Pinpoint the cell where the given text exists, returning its [X, Y] midpoint coordinate. 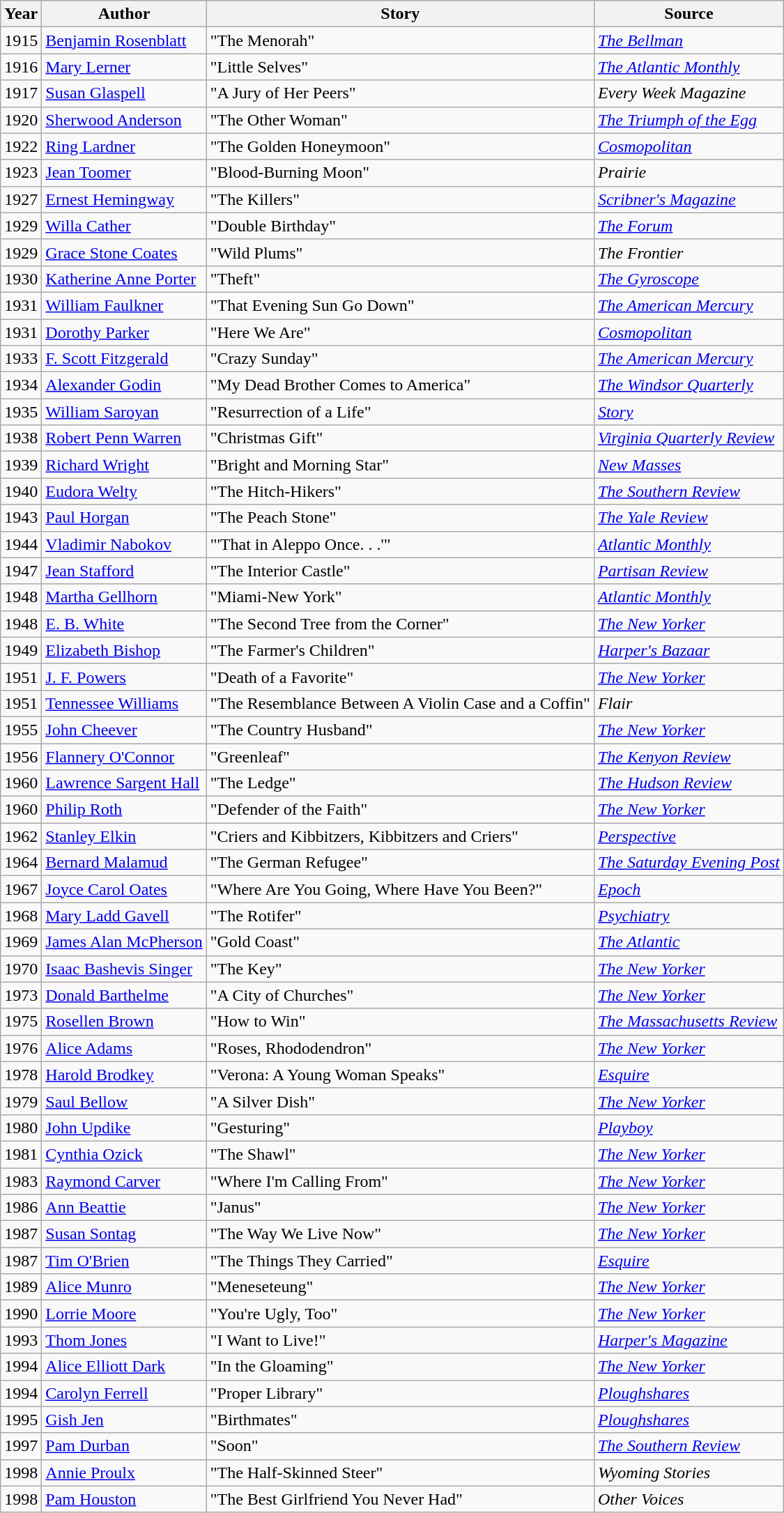
1973 [21, 995]
1956 [21, 756]
"Soon" [400, 1446]
1939 [21, 465]
Elizabeth Bishop [124, 650]
"Defender of the Faith" [400, 810]
1976 [21, 1048]
1920 [21, 120]
New Masses [689, 465]
Annie Proulx [124, 1473]
"Criers and Kibbitzers, Kibbitzers and Criers" [400, 836]
"Greenleaf" [400, 756]
Mary Lerner [124, 67]
Eudora Welty [124, 491]
Source [689, 14]
Pam Durban [124, 1446]
The Windsor Quarterly [689, 385]
"Where Are You Going, Where Have You Been?" [400, 889]
Harper's Magazine [689, 1340]
Bernard Malamud [124, 863]
"Gesturing" [400, 1128]
"The Resemblance Between A Violin Case and a Coffin" [400, 703]
Scribner's Magazine [689, 199]
Rosellen Brown [124, 1022]
Gish Jen [124, 1420]
1955 [21, 730]
"The Peach Stone" [400, 518]
1970 [21, 969]
John Updike [124, 1128]
1986 [21, 1208]
"Double Birthday" [400, 226]
James Alan McPherson [124, 942]
Paul Horgan [124, 518]
Vladimir Nabokov [124, 544]
"The Best Girlfriend You Never Had" [400, 1499]
"Roses, Rhododendron" [400, 1048]
Harold Brodkey [124, 1075]
Susan Sontag [124, 1234]
"Proper Library" [400, 1393]
Sherwood Anderson [124, 120]
Donald Barthelme [124, 995]
"The Menorah" [400, 40]
William Faulkner [124, 305]
Robert Penn Warren [124, 438]
E. B. White [124, 624]
"The Half-Skinned Steer" [400, 1473]
1980 [21, 1128]
"Meneseteung" [400, 1287]
John Cheever [124, 730]
"Theft" [400, 279]
"A Silver Dish" [400, 1101]
1997 [21, 1446]
J. F. Powers [124, 677]
Flannery O'Connor [124, 756]
"The Key" [400, 969]
1944 [21, 544]
1962 [21, 836]
Jean Toomer [124, 173]
"Little Selves" [400, 67]
Lorrie Moore [124, 1314]
Jean Stafford [124, 571]
Raymond Carver [124, 1181]
Pam Houston [124, 1499]
1915 [21, 40]
Mary Ladd Gavell [124, 916]
The Saturday Evening Post [689, 863]
Ring Lardner [124, 146]
"The Way We Live Now" [400, 1234]
"Where I'm Calling From" [400, 1181]
1930 [21, 279]
1935 [21, 412]
"The Things They Carried" [400, 1261]
Tennessee Williams [124, 703]
Flair [689, 703]
Ernest Hemingway [124, 199]
"How to Win" [400, 1022]
"The Second Tree from the Corner" [400, 624]
"I Want to Live!" [400, 1340]
"The Interior Castle" [400, 571]
Prairie [689, 173]
Alice Elliott Dark [124, 1367]
Martha Gellhorn [124, 597]
Philip Roth [124, 810]
1947 [21, 571]
Alice Munro [124, 1287]
Epoch [689, 889]
1981 [21, 1154]
"'That in Aleppo Once. . .'" [400, 544]
"My Dead Brother Comes to America" [400, 385]
Author [124, 14]
1978 [21, 1075]
1990 [21, 1314]
1964 [21, 863]
Willa Cather [124, 226]
"Death of a Favorite" [400, 677]
"Janus" [400, 1208]
"That Evening Sun Go Down" [400, 305]
1983 [21, 1181]
Every Week Magazine [689, 93]
The Forum [689, 226]
"Gold Coast" [400, 942]
The Massachusetts Review [689, 1022]
Partisan Review [689, 571]
1975 [21, 1022]
The Triumph of the Egg [689, 120]
"A City of Churches" [400, 995]
"Christmas Gift" [400, 438]
1938 [21, 438]
"The German Refugee" [400, 863]
1927 [21, 199]
Tim O'Brien [124, 1261]
Carolyn Ferrell [124, 1393]
"A Jury of Her Peers" [400, 93]
Richard Wright [124, 465]
Joyce Carol Oates [124, 889]
Psychiatry [689, 916]
1995 [21, 1420]
The Bellman [689, 40]
1933 [21, 359]
Saul Bellow [124, 1101]
The Gyroscope [689, 279]
"The Rotifer" [400, 916]
The Atlantic Monthly [689, 67]
The Yale Review [689, 518]
"Wild Plums" [400, 252]
Thom Jones [124, 1340]
1979 [21, 1101]
Harper's Bazaar [689, 650]
The Atlantic [689, 942]
1993 [21, 1340]
"The Country Husband" [400, 730]
Isaac Bashevis Singer [124, 969]
Wyoming Stories [689, 1473]
1922 [21, 146]
"The Ledge" [400, 783]
"The Other Woman" [400, 120]
1940 [21, 491]
Ann Beattie [124, 1208]
"Verona: A Young Woman Speaks" [400, 1075]
Cynthia Ozick [124, 1154]
"Crazy Sunday" [400, 359]
1967 [21, 889]
Grace Stone Coates [124, 252]
Perspective [689, 836]
The Frontier [689, 252]
William Saroyan [124, 412]
1969 [21, 942]
"Bright and Morning Star" [400, 465]
The Kenyon Review [689, 756]
Katherine Anne Porter [124, 279]
1989 [21, 1287]
Susan Glaspell [124, 93]
"The Golden Honeymoon" [400, 146]
Other Voices [689, 1499]
1949 [21, 650]
1923 [21, 173]
Dorothy Parker [124, 332]
F. Scott Fitzgerald [124, 359]
"In the Gloaming" [400, 1367]
Stanley Elkin [124, 836]
"Resurrection of a Life" [400, 412]
Alexander Godin [124, 385]
Benjamin Rosenblatt [124, 40]
"You're Ugly, Too" [400, 1314]
"Miami-New York" [400, 597]
1917 [21, 93]
1968 [21, 916]
Playboy [689, 1128]
"Here We Are" [400, 332]
1916 [21, 67]
The Hudson Review [689, 783]
1934 [21, 385]
Lawrence Sargent Hall [124, 783]
Alice Adams [124, 1048]
1943 [21, 518]
"The Hitch-Hikers" [400, 491]
"Birthmates" [400, 1420]
"The Farmer's Children" [400, 650]
"The Killers" [400, 199]
"The Shawl" [400, 1154]
"Blood-Burning Moon" [400, 173]
Year [21, 14]
Virginia Quarterly Review [689, 438]
